Return (x, y) of the center of cell containing provided text 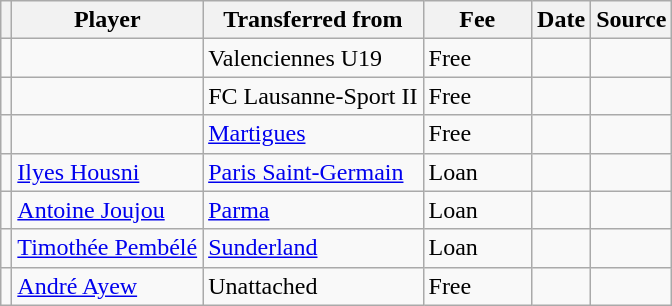
Valenciennes U19 (313, 58)
Sunderland (313, 248)
Date (562, 20)
André Ayew (108, 286)
FC Lausanne-Sport II (313, 96)
Unattached (313, 286)
Antoine Joujou (108, 210)
Timothée Pembélé (108, 248)
Paris Saint-Germain (313, 172)
Source (632, 20)
Ilyes Housni (108, 172)
Fee (478, 20)
Transferred from (313, 20)
Martigues (313, 134)
Parma (313, 210)
Player (108, 20)
